Find where the given text appears and provide that cell's center as (X, Y) coordinate. 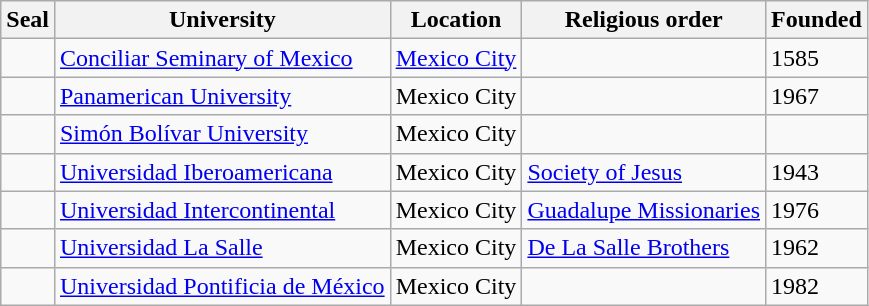
Seal (28, 20)
University (222, 20)
1967 (817, 96)
Guadalupe Missionaries (644, 210)
Universidad Intercontinental (222, 210)
Universidad La Salle (222, 248)
Simón Bolívar University (222, 134)
Conciliar Seminary of Mexico (222, 58)
1943 (817, 172)
Universidad Iberoamericana (222, 172)
Society of Jesus (644, 172)
1976 (817, 210)
Founded (817, 20)
Location (456, 20)
1585 (817, 58)
Panamerican University (222, 96)
1962 (817, 248)
Universidad Pontificia de México (222, 286)
1982 (817, 286)
Religious order (644, 20)
De La Salle Brothers (644, 248)
